Search for the cell housing the specified text and yield its (x, y) center coordinate. 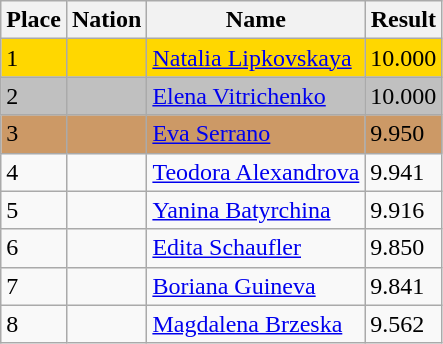
9.850 (404, 248)
Teodora Alexandrova (256, 172)
5 (34, 210)
Magdalena Brzeska (256, 324)
6 (34, 248)
Place (34, 20)
9.841 (404, 286)
3 (34, 134)
Natalia Lipkovskaya (256, 58)
Nation (106, 20)
1 (34, 58)
Eva Serrano (256, 134)
4 (34, 172)
8 (34, 324)
2 (34, 96)
Result (404, 20)
Edita Schaufler (256, 248)
9.941 (404, 172)
Yanina Batyrchina (256, 210)
7 (34, 286)
Name (256, 20)
9.950 (404, 134)
9.916 (404, 210)
Boriana Guineva (256, 286)
9.562 (404, 324)
Elena Vitrichenko (256, 96)
